Pinpoint the cell where the given text exists, returning its (x, y) midpoint coordinate. 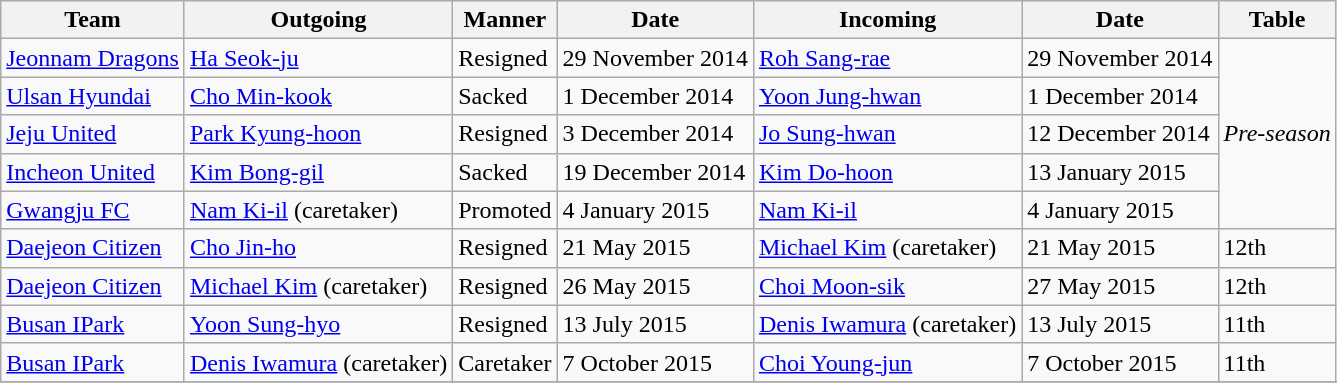
Park Kyung-hoon (318, 134)
Yoon Jung-hwan (887, 96)
27 May 2015 (1120, 286)
12 December 2014 (1120, 134)
Choi Young-jun (887, 362)
Caretaker (505, 362)
Yoon Sung-hyo (318, 324)
Incheon United (93, 172)
Kim Bong-gil (318, 172)
Outgoing (318, 20)
Choi Moon-sik (887, 286)
13 January 2015 (1120, 172)
Cho Jin-ho (318, 248)
Jeju United (93, 134)
Roh Sang-rae (887, 58)
Nam Ki-il (887, 210)
19 December 2014 (655, 172)
Team (93, 20)
Promoted (505, 210)
Pre-season (1277, 134)
Cho Min-kook (318, 96)
Ha Seok-ju (318, 58)
Jeonnam Dragons (93, 58)
Manner (505, 20)
Jo Sung-hwan (887, 134)
Kim Do-hoon (887, 172)
Table (1277, 20)
26 May 2015 (655, 286)
3 December 2014 (655, 134)
Ulsan Hyundai (93, 96)
Gwangju FC (93, 210)
Nam Ki-il (caretaker) (318, 210)
Incoming (887, 20)
